Pinpoint the cell where the given text exists, returning its (X, Y) midpoint coordinate. 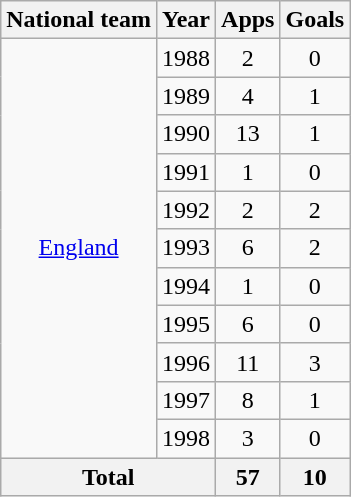
1992 (186, 210)
1991 (186, 172)
National team (79, 20)
Goals (315, 20)
1996 (186, 362)
4 (248, 96)
1990 (186, 134)
1988 (186, 58)
11 (248, 362)
1993 (186, 248)
Apps (248, 20)
Year (186, 20)
1994 (186, 286)
England (79, 248)
1989 (186, 96)
57 (248, 477)
1995 (186, 324)
10 (315, 477)
13 (248, 134)
Total (108, 477)
1998 (186, 438)
1997 (186, 400)
8 (248, 400)
